Scan for the cell matching the given text and deliver its (X, Y) coordinate at center. 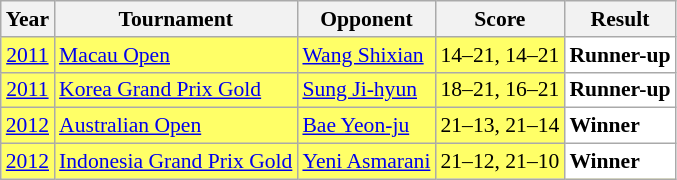
21–13, 21–14 (500, 126)
Result (620, 19)
Opponent (366, 19)
Sung Ji-hyun (366, 90)
Korea Grand Prix Gold (176, 90)
18–21, 16–21 (500, 90)
Indonesia Grand Prix Gold (176, 162)
Year (28, 19)
14–21, 14–21 (500, 55)
Wang Shixian (366, 55)
Macau Open (176, 55)
21–12, 21–10 (500, 162)
Score (500, 19)
Yeni Asmarani (366, 162)
Australian Open (176, 126)
Tournament (176, 19)
Bae Yeon-ju (366, 126)
